Output the (x, y) coordinate of the center of the cell containing the given text.  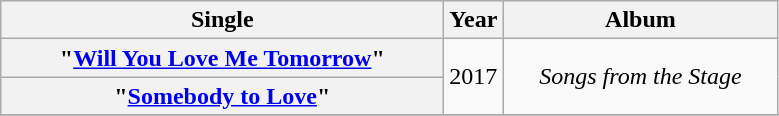
"Somebody to Love" (222, 96)
Songs from the Stage (640, 77)
Single (222, 20)
"Will You Love Me Tomorrow" (222, 58)
2017 (474, 77)
Year (474, 20)
Album (640, 20)
